Scan for the cell matching the given text and deliver its (X, Y) coordinate at center. 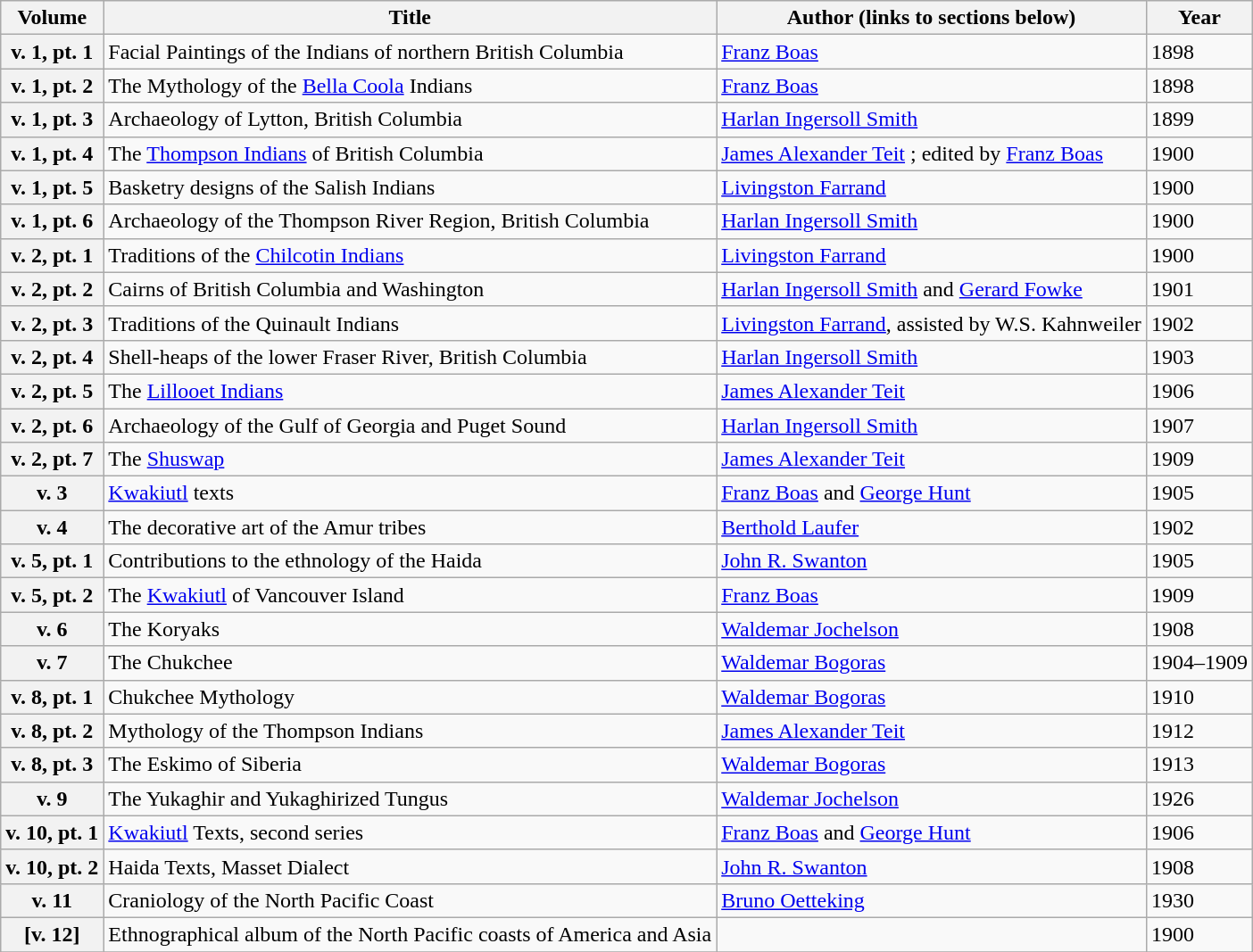
Archaeology of the Gulf of Georgia and Puget Sound (411, 426)
v. 1, pt. 6 (52, 221)
Traditions of the Chilcotin Indians (411, 255)
James Alexander Teit ; edited by Franz Boas (932, 153)
Archaeology of Lytton, British Columbia (411, 120)
Cairns of British Columbia and Washington (411, 289)
The Chukchee (411, 663)
Harlan Ingersoll Smith and Gerard Fowke (932, 289)
v. 2, pt. 1 (52, 255)
Haida Texts, Masset Dialect (411, 866)
1926 (1199, 799)
Livingston Farrand, assisted by W.S. Kahnweiler (932, 323)
Craniology of the North Pacific Coast (411, 900)
Mythology of the Thompson Indians (411, 731)
1903 (1199, 357)
Title (411, 18)
v. 10, pt. 1 (52, 832)
The Eskimo of Siberia (411, 765)
v. 2, pt. 6 (52, 426)
Volume (52, 18)
v. 1, pt. 2 (52, 86)
[v. 12] (52, 934)
v. 11 (52, 900)
The Lillooet Indians (411, 391)
Archaeology of the Thompson River Region, British Columbia (411, 221)
1913 (1199, 765)
v. 1, pt. 3 (52, 120)
Kwakiutl texts (411, 493)
v. 8, pt. 3 (52, 765)
v. 3 (52, 493)
Ethnographical album of the North Pacific coasts of America and Asia (411, 934)
Berthold Laufer (932, 527)
Chukchee Mythology (411, 697)
v. 8, pt. 2 (52, 731)
v. 9 (52, 799)
Year (1199, 18)
v. 4 (52, 527)
The decorative art of the Amur tribes (411, 527)
v. 2, pt. 5 (52, 391)
Bruno Oetteking (932, 900)
The Koryaks (411, 629)
Basketry designs of the Salish Indians (411, 187)
v. 7 (52, 663)
Author (links to sections below) (932, 18)
v. 5, pt. 2 (52, 595)
The Yukaghir and Yukaghirized Tungus (411, 799)
v. 1, pt. 5 (52, 187)
1904–1909 (1199, 663)
1910 (1199, 697)
1907 (1199, 426)
Facial Paintings of the Indians of northern British Columbia (411, 52)
Kwakiutl Texts, second series (411, 832)
1901 (1199, 289)
v. 8, pt. 1 (52, 697)
1912 (1199, 731)
v. 2, pt. 2 (52, 289)
Shell-heaps of the lower Fraser River, British Columbia (411, 357)
The Thompson Indians of British Columbia (411, 153)
The Kwakiutl of Vancouver Island (411, 595)
1930 (1199, 900)
Traditions of the Quinault Indians (411, 323)
The Mythology of the Bella Coola Indians (411, 86)
v. 2, pt. 3 (52, 323)
v. 5, pt. 1 (52, 561)
v. 1, pt. 4 (52, 153)
v. 6 (52, 629)
1899 (1199, 120)
v. 2, pt. 7 (52, 459)
v. 1, pt. 1 (52, 52)
Contributions to the ethnology of the Haida (411, 561)
v. 2, pt. 4 (52, 357)
The Shuswap (411, 459)
v. 10, pt. 2 (52, 866)
